Pinpoint the cell where the given text exists, returning its [X, Y] midpoint coordinate. 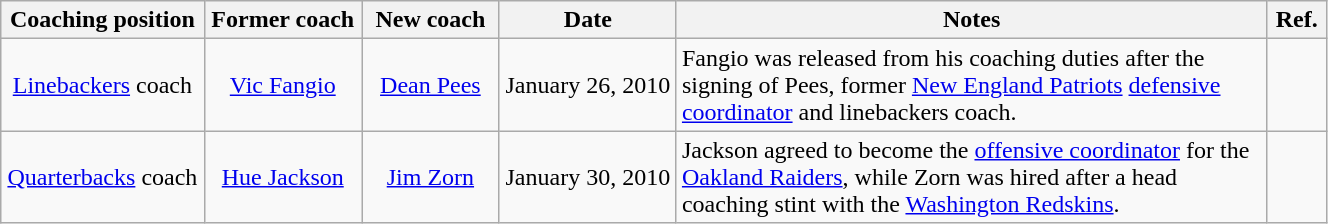
Dean Pees [431, 85]
Coaching position [102, 20]
Notes [972, 20]
Date [588, 20]
Vic Fangio [282, 85]
Linebackers coach [102, 85]
January 26, 2010 [588, 85]
January 30, 2010 [588, 177]
Fangio was released from his coaching duties after the signing of Pees, former New England Patriots defensive coordinator and linebackers coach. [972, 85]
Quarterbacks coach [102, 177]
Jim Zorn [431, 177]
New coach [431, 20]
Ref. [1297, 20]
Former coach [282, 20]
Hue Jackson [282, 177]
